Pinpoint the cell where the given text exists, returning its [X, Y] midpoint coordinate. 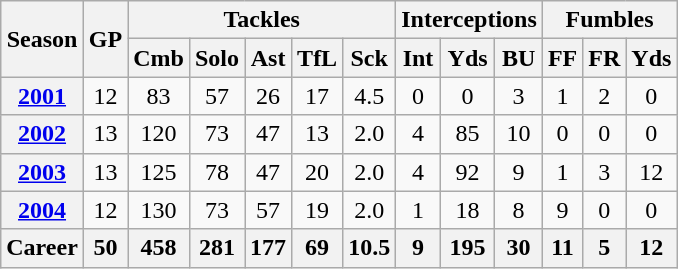
85 [468, 134]
Fumbles [610, 20]
Cmb [159, 58]
2002 [42, 134]
83 [159, 96]
Tackles [262, 20]
11 [562, 248]
125 [159, 172]
Sck [370, 58]
Ast [268, 58]
4.5 [370, 96]
GP [105, 39]
BU [518, 58]
92 [468, 172]
2003 [42, 172]
Int [418, 58]
TfL [318, 58]
177 [268, 248]
10.5 [370, 248]
Season [42, 39]
120 [159, 134]
69 [318, 248]
5 [604, 248]
281 [216, 248]
8 [518, 210]
130 [159, 210]
17 [318, 96]
FF [562, 58]
78 [216, 172]
19 [318, 210]
26 [268, 96]
50 [105, 248]
458 [159, 248]
FR [604, 58]
2004 [42, 210]
30 [518, 248]
Interceptions [470, 20]
2001 [42, 96]
Career [42, 248]
2 [604, 96]
18 [468, 210]
195 [468, 248]
20 [318, 172]
Solo [216, 58]
10 [518, 134]
